Capture the cell that displays the provided text and extract its [X, Y] central coordinate. 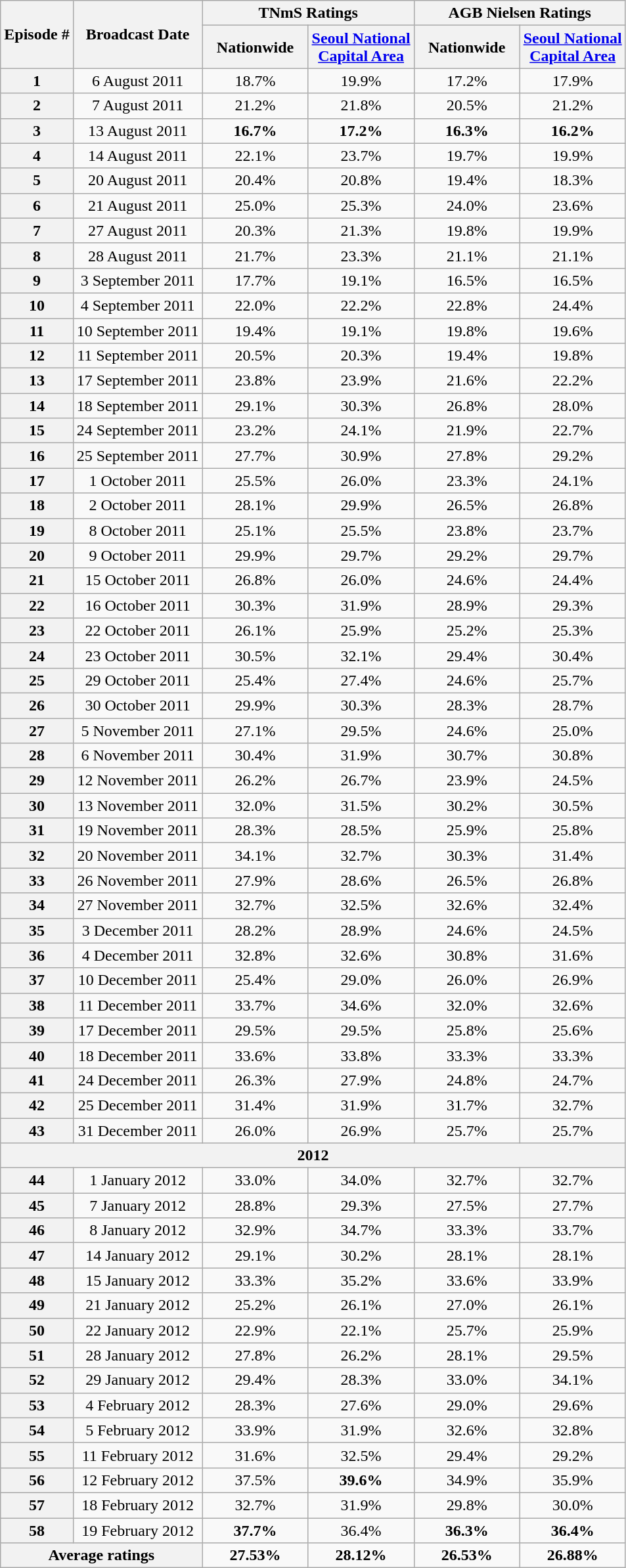
23 October 2011 [138, 655]
28 August 2011 [138, 255]
32.1% [361, 655]
21 August 2011 [138, 206]
39.6% [361, 1480]
26.7% [361, 781]
35 [37, 930]
27.0% [466, 1305]
32.9% [255, 1230]
17.7% [255, 280]
22.7% [573, 431]
8 January 2012 [138, 1230]
30.0% [573, 1505]
22.0% [255, 305]
1 January 2012 [138, 1181]
34.9% [466, 1480]
19.7% [466, 156]
25.6% [573, 1030]
12 February 2012 [138, 1480]
27 [37, 731]
37.5% [255, 1480]
15 January 2012 [138, 1280]
2 October 2011 [138, 506]
4 February 2012 [138, 1405]
23.6% [573, 206]
38 [37, 1005]
28 January 2012 [138, 1355]
11 [37, 330]
27 August 2011 [138, 230]
10 September 2011 [138, 330]
16.7% [255, 131]
7 August 2011 [138, 106]
37.7% [255, 1531]
4 September 2011 [138, 305]
28.8% [255, 1206]
19 November 2011 [138, 831]
31 [37, 831]
6 November 2011 [138, 756]
27 November 2011 [138, 905]
25.1% [255, 531]
36.3% [466, 1531]
14 August 2011 [138, 156]
12 November 2011 [138, 781]
28.5% [361, 831]
53 [37, 1405]
16 October 2011 [138, 605]
10 December 2011 [138, 980]
18 February 2012 [138, 1505]
18.7% [255, 81]
2012 [313, 1156]
30 [37, 806]
25 [37, 680]
17.9% [573, 81]
18 December 2011 [138, 1055]
1 [37, 81]
56 [37, 1480]
22.8% [466, 305]
30.7% [466, 756]
26.88% [573, 1556]
26.53% [466, 1556]
3 [37, 131]
28.0% [573, 406]
29 January 2012 [138, 1380]
42 [37, 1105]
7 [37, 230]
27.6% [361, 1405]
16 [37, 456]
20 [37, 555]
23.2% [255, 431]
27.1% [255, 731]
24.7% [573, 1080]
11 September 2011 [138, 356]
20.4% [255, 181]
3 December 2011 [138, 930]
1 October 2011 [138, 481]
17 [37, 481]
16.3% [466, 131]
37 [37, 980]
34 [37, 905]
17 September 2011 [138, 381]
55 [37, 1455]
9 [37, 280]
31.7% [466, 1105]
23 [37, 630]
AGB Nielsen Ratings [520, 13]
39 [37, 1030]
28.6% [361, 881]
34.7% [361, 1230]
16.2% [573, 131]
21.6% [466, 381]
24 September 2011 [138, 431]
58 [37, 1531]
17 December 2011 [138, 1030]
48 [37, 1280]
21.9% [466, 431]
19.6% [573, 330]
50 [37, 1330]
43 [37, 1130]
7 January 2012 [138, 1206]
20 November 2011 [138, 856]
21.3% [361, 230]
44 [37, 1181]
46 [37, 1230]
32.4% [573, 905]
32 [37, 856]
13 [37, 381]
15 October 2011 [138, 580]
21.8% [361, 106]
28.2% [255, 930]
5 [37, 181]
Episode # [37, 34]
20.8% [361, 181]
21.7% [255, 255]
28 [37, 756]
26.3% [255, 1080]
21 January 2012 [138, 1305]
35.9% [573, 1480]
10 [37, 305]
19 [37, 531]
22 [37, 605]
15 [37, 431]
57 [37, 1505]
31 December 2011 [138, 1130]
33.8% [361, 1055]
45 [37, 1206]
33 [37, 881]
30 October 2011 [138, 705]
14 January 2012 [138, 1255]
34.0% [361, 1181]
Broadcast Date [138, 34]
27.53% [255, 1556]
47 [37, 1255]
34.6% [361, 1005]
27.5% [466, 1206]
3 September 2011 [138, 280]
28.7% [573, 705]
24 [37, 655]
19 February 2012 [138, 1531]
4 [37, 156]
24.8% [466, 1080]
49 [37, 1305]
30.9% [361, 456]
41 [37, 1080]
28.12% [361, 1556]
31.5% [361, 806]
29.6% [573, 1405]
35.2% [361, 1280]
24 December 2011 [138, 1080]
54 [37, 1430]
52 [37, 1380]
20 August 2011 [138, 181]
14 [37, 406]
13 November 2011 [138, 806]
24.0% [466, 206]
26 [37, 705]
18.3% [573, 181]
27.4% [361, 680]
22.9% [255, 1330]
5 November 2011 [138, 731]
26 November 2011 [138, 881]
11 February 2012 [138, 1455]
6 August 2011 [138, 81]
TNmS Ratings [308, 13]
25 September 2011 [138, 456]
9 October 2011 [138, 555]
11 December 2011 [138, 1005]
36 [37, 955]
4 December 2011 [138, 955]
40 [37, 1055]
6 [37, 206]
5 February 2012 [138, 1430]
51 [37, 1355]
22 October 2011 [138, 630]
12 [37, 356]
22 January 2012 [138, 1330]
18 September 2011 [138, 406]
8 [37, 255]
8 October 2011 [138, 531]
29 [37, 781]
29.8% [466, 1505]
25 December 2011 [138, 1105]
Average ratings [101, 1556]
13 August 2011 [138, 131]
29 October 2011 [138, 680]
18 [37, 506]
2 [37, 106]
21 [37, 580]
